Return the [X, Y] coordinate for the center point of the cell that contains the specified text.  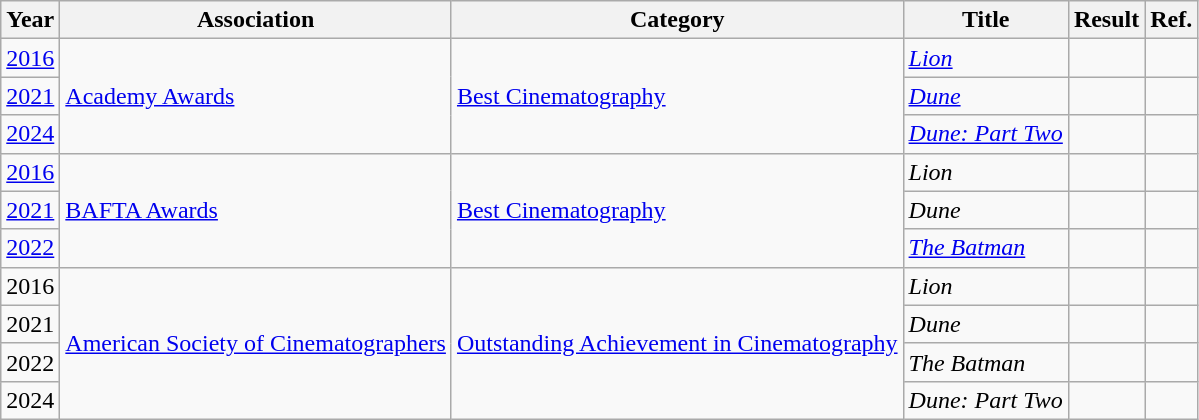
Association [256, 20]
Academy Awards [256, 96]
Outstanding Achievement in Cinematography [677, 343]
American Society of Cinematographers [256, 343]
Ref. [1172, 20]
Category [677, 20]
Result [1106, 20]
Year [30, 20]
Title [986, 20]
BAFTA Awards [256, 210]
